Capture the cell that displays the provided text and extract its [X, Y] central coordinate. 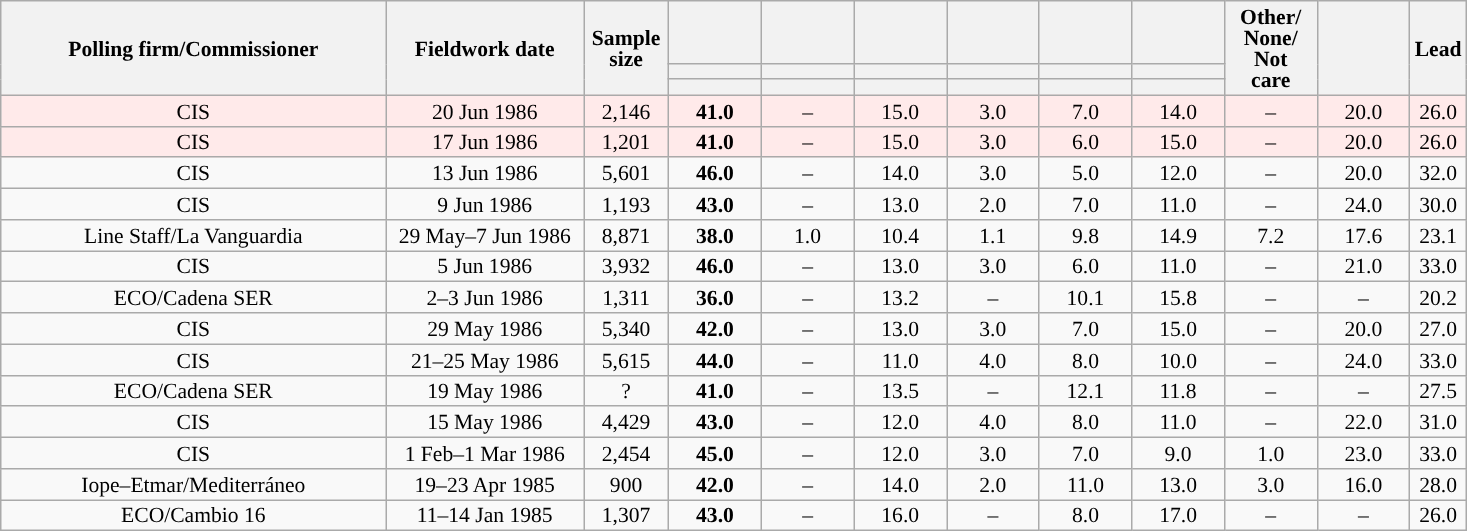
9.0 [1178, 454]
4,429 [626, 422]
Lead [1438, 48]
20.2 [1438, 298]
9 Jun 1986 [485, 204]
8,871 [626, 236]
1,193 [626, 204]
5,615 [626, 360]
32.0 [1438, 174]
5.0 [1086, 174]
31.0 [1438, 422]
17.0 [1178, 516]
1,311 [626, 298]
10.1 [1086, 298]
Other/None/Notcare [1270, 48]
19–23 Apr 1985 [485, 484]
9.8 [1086, 236]
29 May–7 Jun 1986 [485, 236]
2–3 Jun 1986 [485, 298]
Sample size [626, 48]
23.0 [1364, 454]
15.8 [1178, 298]
3,932 [626, 266]
44.0 [716, 360]
19 May 1986 [485, 390]
1,307 [626, 516]
14.9 [1178, 236]
38.0 [716, 236]
1.1 [992, 236]
ECO/Cambio 16 [194, 516]
Polling firm/Commissioner [194, 48]
5,601 [626, 174]
10.4 [900, 236]
12.1 [1086, 390]
11–14 Jan 1985 [485, 516]
45.0 [716, 454]
7.2 [1270, 236]
Fieldwork date [485, 48]
1,201 [626, 142]
17.6 [1364, 236]
Line Staff/La Vanguardia [194, 236]
21.0 [1364, 266]
5,340 [626, 328]
2,146 [626, 110]
17 Jun 1986 [485, 142]
10.0 [1178, 360]
20 Jun 1986 [485, 110]
Iope–Etmar/Mediterráneo [194, 484]
900 [626, 484]
11.8 [1178, 390]
36.0 [716, 298]
28.0 [1438, 484]
21–25 May 1986 [485, 360]
29 May 1986 [485, 328]
27.5 [1438, 390]
15 May 1986 [485, 422]
22.0 [1364, 422]
? [626, 390]
13.5 [900, 390]
1 Feb–1 Mar 1986 [485, 454]
5 Jun 1986 [485, 266]
13.2 [900, 298]
30.0 [1438, 204]
13 Jun 1986 [485, 174]
27.0 [1438, 328]
23.1 [1438, 236]
2,454 [626, 454]
